Find where the given text appears and provide that cell's center as [x, y] coordinate. 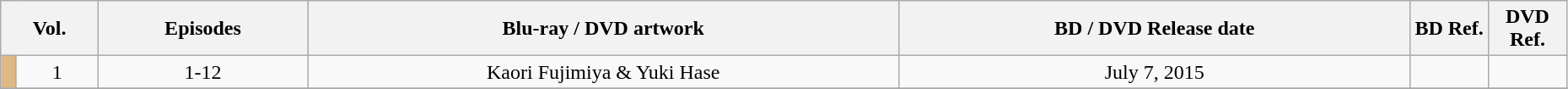
July 7, 2015 [1155, 72]
BD Ref. [1449, 29]
1 [57, 72]
Vol. [50, 29]
BD / DVD Release date [1155, 29]
1-12 [202, 72]
Episodes [202, 29]
DVD Ref. [1528, 29]
Blu-ray / DVD artwork [604, 29]
Kaori Fujimiya & Yuki Hase [604, 72]
